Identify which cell holds the provided text, then report its [X, Y] central coordinate. 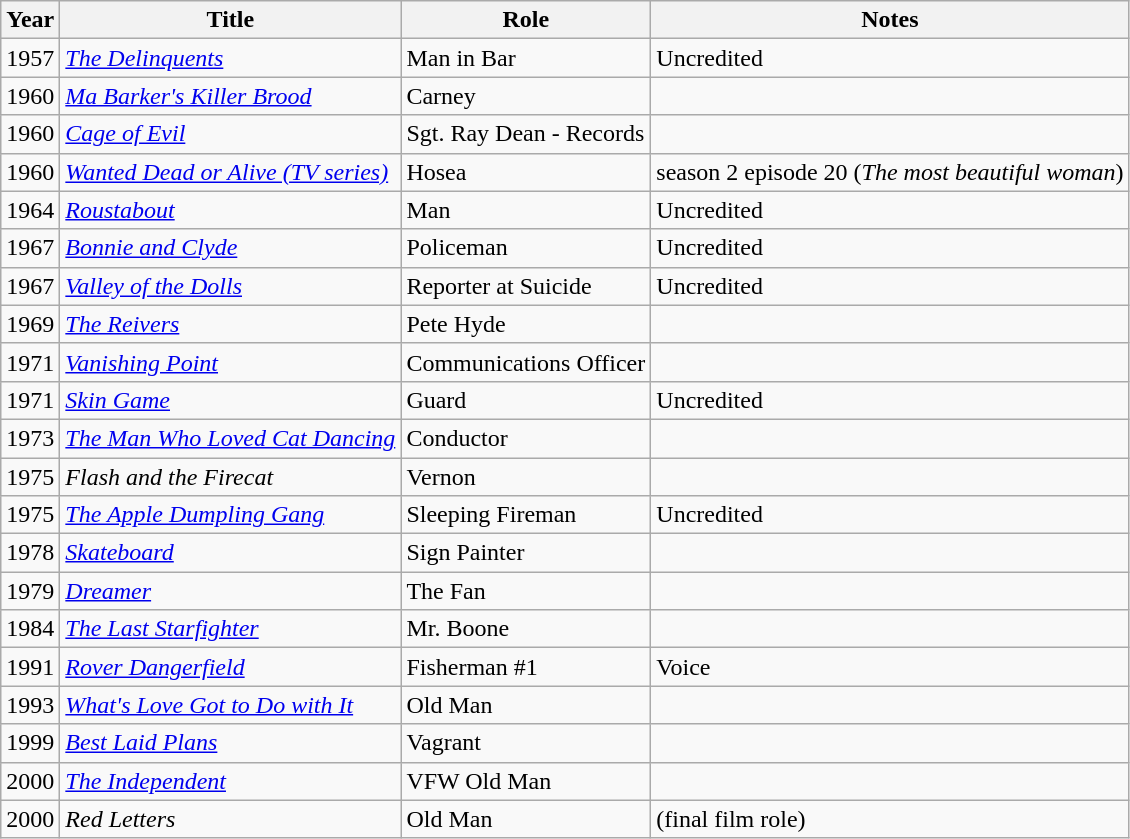
1999 [30, 743]
1964 [30, 210]
Skateboard [230, 553]
What's Love Got to Do with It [230, 705]
Sign Painter [526, 553]
Dreamer [230, 591]
The Apple Dumpling Gang [230, 515]
Conductor [526, 438]
Sgt. Ray Dean - Records [526, 134]
Hosea [526, 172]
The Last Starfighter [230, 629]
Reporter at Suicide [526, 286]
Ma Barker's Killer Brood [230, 96]
1969 [30, 324]
The Man Who Loved Cat Dancing [230, 438]
Year [30, 20]
The Delinquents [230, 58]
Roustabout [230, 210]
Notes [890, 20]
Mr. Boone [526, 629]
Pete Hyde [526, 324]
Bonnie and Clyde [230, 248]
Man in Bar [526, 58]
1979 [30, 591]
Man [526, 210]
season 2 episode 20 (The most beautiful woman) [890, 172]
The Reivers [230, 324]
1993 [30, 705]
Voice [890, 667]
Skin Game [230, 400]
Carney [526, 96]
1984 [30, 629]
Red Letters [230, 819]
Communications Officer [526, 362]
Valley of the Dolls [230, 286]
Fisherman #1 [526, 667]
Flash and the Firecat [230, 477]
VFW Old Man [526, 781]
1973 [30, 438]
Role [526, 20]
Vernon [526, 477]
Policeman [526, 248]
The Fan [526, 591]
Wanted Dead or Alive (TV series) [230, 172]
Best Laid Plans [230, 743]
1991 [30, 667]
Vanishing Point [230, 362]
Title [230, 20]
The Independent [230, 781]
Guard [526, 400]
1957 [30, 58]
Vagrant [526, 743]
Sleeping Fireman [526, 515]
Cage of Evil [230, 134]
(final film role) [890, 819]
Rover Dangerfield [230, 667]
1978 [30, 553]
